Provide the [x, y] coordinate of the cell's center where the given text is located.  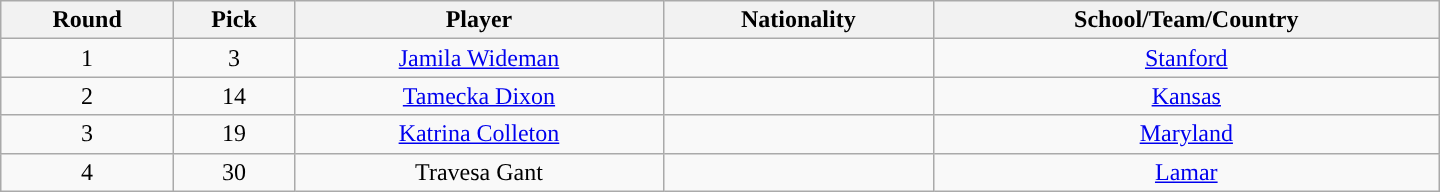
14 [234, 96]
Lamar [1186, 172]
Travesa Gant [480, 172]
30 [234, 172]
Player [480, 20]
School/Team/Country [1186, 20]
Tamecka Dixon [480, 96]
Round [88, 20]
1 [88, 58]
Kansas [1186, 96]
Stanford [1186, 58]
Nationality [798, 20]
Jamila Wideman [480, 58]
Pick [234, 20]
Maryland [1186, 134]
Katrina Colleton [480, 134]
4 [88, 172]
2 [88, 96]
19 [234, 134]
